Identify which cell holds the provided text, then report its (x, y) central coordinate. 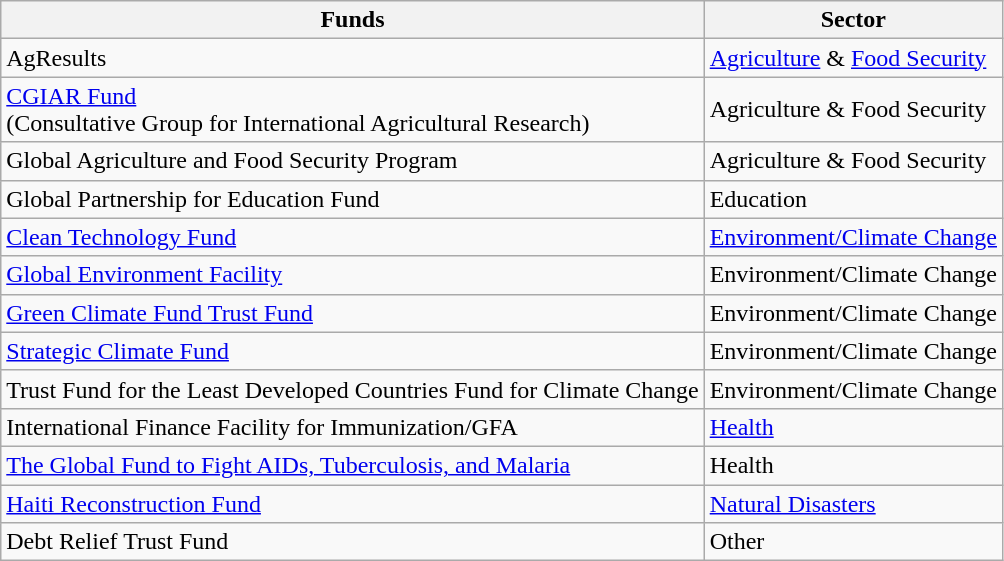
Other (853, 542)
Funds (352, 20)
CGIAR Fund(Consultative Group for International Agricultural Research) (352, 110)
AgResults (352, 58)
The Global Fund to Fight AIDs, Tuberculosis, and Malaria (352, 465)
Global Environment Facility (352, 275)
Green Climate Fund Trust Fund (352, 313)
Global Partnership for Education Fund (352, 199)
Education (853, 199)
Strategic Climate Fund (352, 351)
Debt Relief Trust Fund (352, 542)
Global Agriculture and Food Security Program (352, 161)
Trust Fund for the Least Developed Countries Fund for Climate Change (352, 389)
Haiti Reconstruction Fund (352, 503)
Clean Technology Fund (352, 237)
Sector (853, 20)
International Finance Facility for Immunization/GFA (352, 427)
Natural Disasters (853, 503)
